Return [X, Y] of the center of cell containing provided text 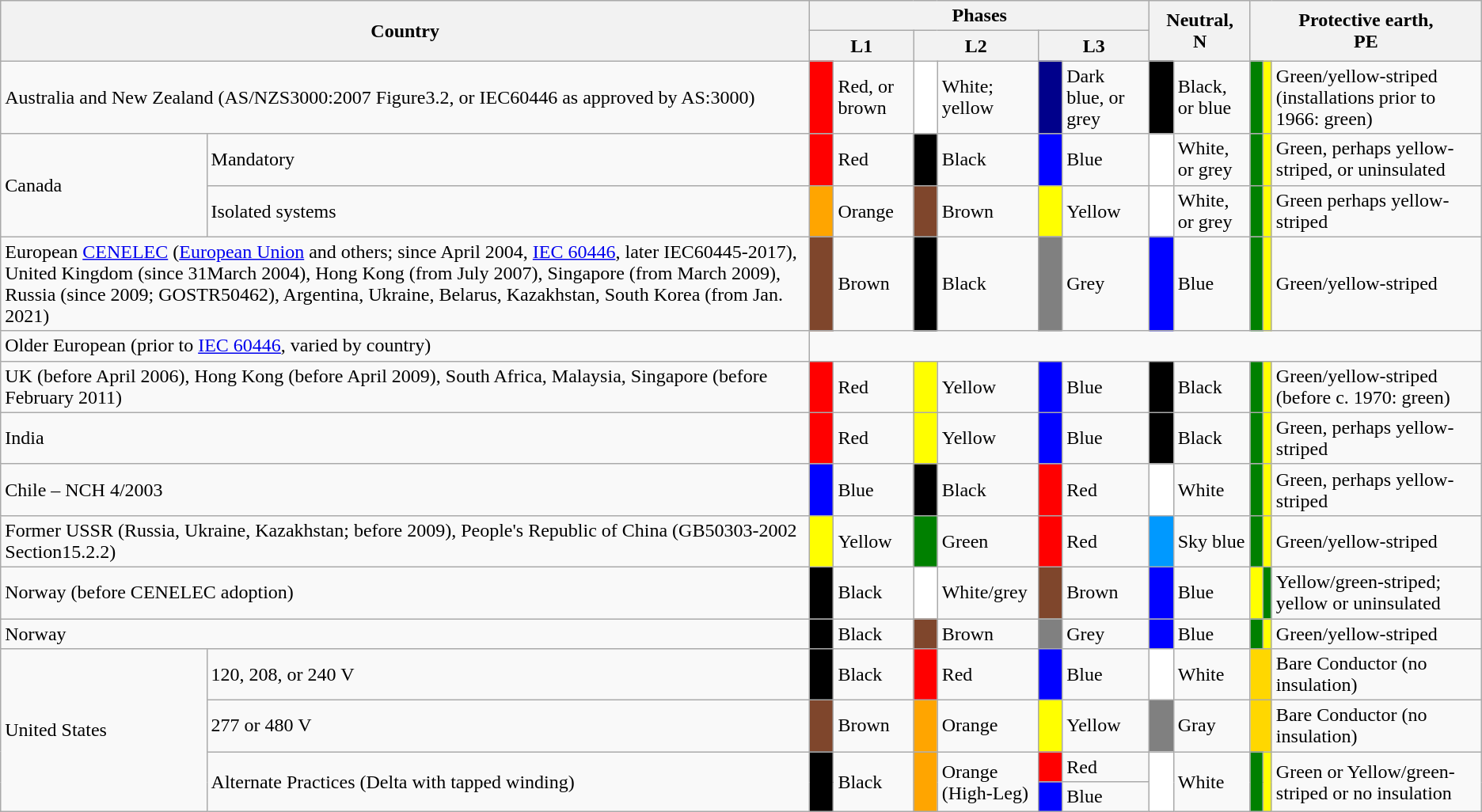
Green [988, 541]
Canada [104, 185]
Neutral, N [1200, 31]
120, 208, or 240 V [508, 674]
Country [405, 31]
Green perhaps yellow-striped [1376, 211]
Orange(High-Leg) [988, 782]
India [405, 438]
L2 [976, 46]
Gray [1211, 727]
Sky blue [1211, 541]
White/grey [988, 592]
Yellow/green-striped; yellow or uninsulated [1376, 592]
White; yellow [988, 97]
L1 [861, 46]
Alternate Practices (Delta with tapped winding) [508, 782]
Green or Yellow/green-striped or no insulation [1376, 782]
Green/yellow-striped (before c. 1970: green) [1376, 386]
Protective earth, PE [1366, 31]
Norway [405, 634]
277 or 480 V [508, 727]
UK (before April 2006), Hong Kong (before April 2009), South Africa, Malaysia, Singapore (before February 2011) [405, 386]
Dark blue, or grey [1106, 97]
L3 [1094, 46]
United States [104, 730]
Older European (prior to IEC 60446, varied by country) [405, 346]
Norway (before CENELEC adoption) [405, 592]
Black, or blue [1211, 97]
Green/yellow-striped (installations prior to 1966: green) [1376, 97]
Former USSR (Russia, Ukraine, Kazakhstan; before 2009), People's Republic of China (GB50303-2002 Section15.2.2) [405, 541]
Phases [980, 16]
Isolated systems [508, 211]
Mandatory [508, 160]
Green, perhaps yellow-striped, or uninsulated [1376, 160]
Australia and New Zealand (AS/NZS3000:2007 Figure3.2, or IEC60446 as approved by AS:3000) [405, 97]
Chile – NCH 4/2003 [405, 489]
Red, or brown [874, 97]
